From the cell containing the given text, extract its center point as (x, y) coordinate. 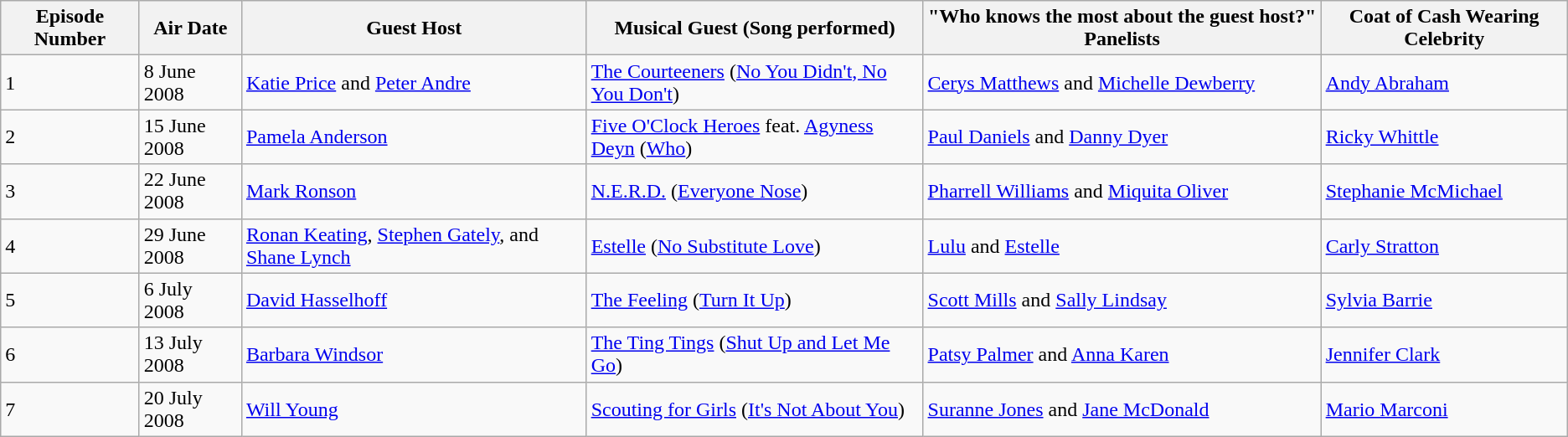
Will Young (414, 409)
"Who knows the most about the guest host?" Panelists (1122, 28)
Pamela Anderson (414, 137)
Lulu and Estelle (1122, 246)
6 (70, 355)
Ricky Whittle (1444, 137)
Scott Mills and Sally Lindsay (1122, 300)
5 (70, 300)
3 (70, 191)
Guest Host (414, 28)
Scouting for Girls (It's Not About You) (755, 409)
Five O'Clock Heroes feat. Agyness Deyn (Who) (755, 137)
1 (70, 82)
Mark Ronson (414, 191)
Stephanie McMichael (1444, 191)
Estelle (No Substitute Love) (755, 246)
7 (70, 409)
Coat of Cash Wearing Celebrity (1444, 28)
David Hasselhoff (414, 300)
N.E.R.D. (Everyone Nose) (755, 191)
13 July 2008 (190, 355)
The Courteeners (No You Didn't, No You Don't) (755, 82)
Air Date (190, 28)
8 June 2008 (190, 82)
Katie Price and Peter Andre (414, 82)
6 July 2008 (190, 300)
Barbara Windsor (414, 355)
Ronan Keating, Stephen Gately, and Shane Lynch (414, 246)
22 June 2008 (190, 191)
Carly Stratton (1444, 246)
15 June 2008 (190, 137)
Episode Number (70, 28)
Jennifer Clark (1444, 355)
Pharrell Williams and Miquita Oliver (1122, 191)
Paul Daniels and Danny Dyer (1122, 137)
Cerys Matthews and Michelle Dewberry (1122, 82)
2 (70, 137)
Patsy Palmer and Anna Karen (1122, 355)
Sylvia Barrie (1444, 300)
Mario Marconi (1444, 409)
20 July 2008 (190, 409)
Musical Guest (Song performed) (755, 28)
The Feeling (Turn It Up) (755, 300)
The Ting Tings (Shut Up and Let Me Go) (755, 355)
29 June 2008 (190, 246)
4 (70, 246)
Suranne Jones and Jane McDonald (1122, 409)
Andy Abraham (1444, 82)
